For the text-containing cell, return its midpoint in [x, y] coordinate format. 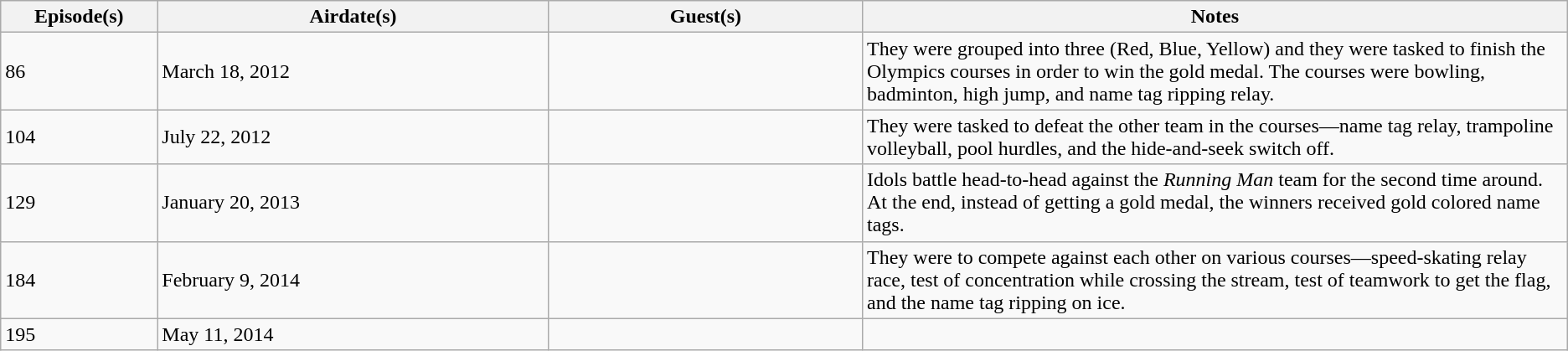
May 11, 2014 [353, 334]
195 [79, 334]
Airdate(s) [353, 17]
They were tasked to defeat the other team in the courses—name tag relay, trampoline volleyball, pool hurdles, and the hide-and-seek switch off. [1215, 137]
Notes [1215, 17]
129 [79, 203]
Episode(s) [79, 17]
January 20, 2013 [353, 203]
Guest(s) [705, 17]
86 [79, 71]
184 [79, 280]
March 18, 2012 [353, 71]
July 22, 2012 [353, 137]
104 [79, 137]
February 9, 2014 [353, 280]
